For the text-containing cell, return its midpoint in (X, Y) coordinate format. 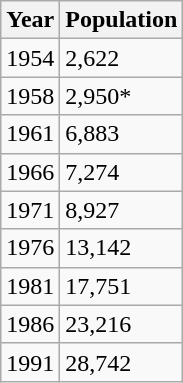
23,216 (122, 324)
7,274 (122, 172)
2,622 (122, 58)
2,950* (122, 96)
1961 (30, 134)
1954 (30, 58)
1986 (30, 324)
13,142 (122, 248)
1966 (30, 172)
28,742 (122, 362)
17,751 (122, 286)
6,883 (122, 134)
Population (122, 20)
1976 (30, 248)
1991 (30, 362)
Year (30, 20)
1981 (30, 286)
1958 (30, 96)
1971 (30, 210)
8,927 (122, 210)
